Find where the given text appears and provide that cell's center as (x, y) coordinate. 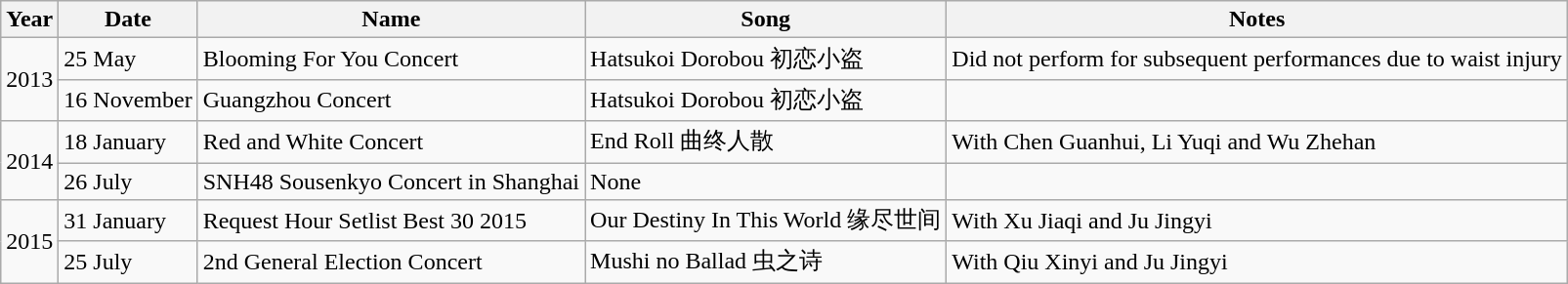
Request Hour Setlist Best 30 2015 (391, 221)
31 January (128, 221)
2015 (29, 242)
26 July (128, 181)
25 May (128, 59)
18 January (128, 142)
2nd General Election Concert (391, 262)
With Chen Guanhui, Li Yuqi and Wu Zhehan (1257, 142)
Notes (1257, 20)
End Roll 曲终人散 (766, 142)
Blooming For You Concert (391, 59)
Date (128, 20)
Mushi no Ballad 虫之诗 (766, 262)
16 November (128, 100)
None (766, 181)
Year (29, 20)
Guangzhou Concert (391, 100)
SNH48 Sousenkyo Concert in Shanghai (391, 181)
Our Destiny In This World 缘尽世间 (766, 221)
Name (391, 20)
With Xu Jiaqi and Ju Jingyi (1257, 221)
Red and White Concert (391, 142)
Song (766, 20)
With Qiu Xinyi and Ju Jingyi (1257, 262)
2014 (29, 160)
2013 (29, 80)
25 July (128, 262)
Did not perform for subsequent performances due to waist injury (1257, 59)
